Find where the given text appears and provide that cell's center as (x, y) coordinate. 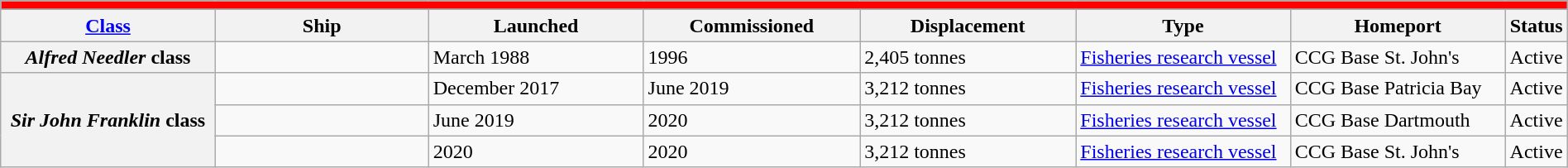
Alfred Needler class (108, 57)
1996 (752, 57)
December 2017 (536, 89)
CCG Base Dartmouth (1398, 120)
Type (1183, 26)
Sir John Franklin class (108, 120)
CCG Base Patricia Bay (1398, 89)
2,405 tonnes (968, 57)
Launched (536, 26)
March 1988 (536, 57)
Homeport (1398, 26)
Commissioned (752, 26)
Ship (322, 26)
Displacement (968, 26)
Class (108, 26)
Status (1537, 26)
